Identify which cell holds the provided text, then report its (X, Y) central coordinate. 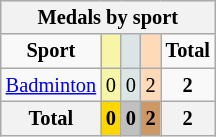
Sport (51, 51)
Badminton (51, 85)
Medals by sport (108, 17)
